Return (X, Y) of the center of cell containing provided text 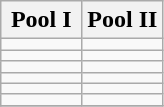
Pool I (42, 20)
Pool II (122, 20)
